Provide the [x, y] coordinate of the cell's center where the given text is located.  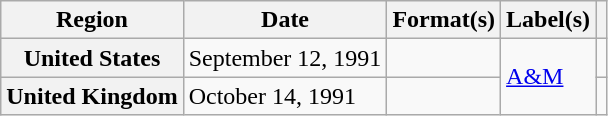
October 14, 1991 [285, 96]
A&M [548, 77]
Format(s) [444, 20]
United Kingdom [92, 96]
Label(s) [548, 20]
Date [285, 20]
Region [92, 20]
United States [92, 58]
September 12, 1991 [285, 58]
